Determine the [x, y] coordinate at the center of the cell enclosing the given text.  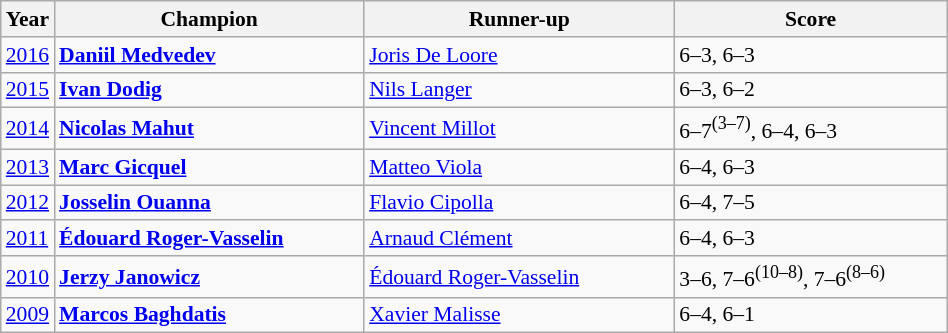
Runner-up [519, 19]
2010 [28, 276]
Marc Gicquel [209, 167]
2015 [28, 90]
Flavio Cipolla [519, 203]
Joris De Loore [519, 55]
2011 [28, 239]
Josselin Ouanna [209, 203]
2014 [28, 128]
2013 [28, 167]
Jerzy Janowicz [209, 276]
Vincent Millot [519, 128]
Ivan Dodig [209, 90]
Year [28, 19]
2012 [28, 203]
Score [810, 19]
Matteo Viola [519, 167]
Nils Langer [519, 90]
6–3, 6–2 [810, 90]
Nicolas Mahut [209, 128]
Daniil Medvedev [209, 55]
6–4, 7–5 [810, 203]
2016 [28, 55]
Arnaud Clément [519, 239]
6–3, 6–3 [810, 55]
6–7(3–7), 6–4, 6–3 [810, 128]
3–6, 7–6(10–8), 7–6(8–6) [810, 276]
Champion [209, 19]
